Find where the given text appears and provide that cell's center as (x, y) coordinate. 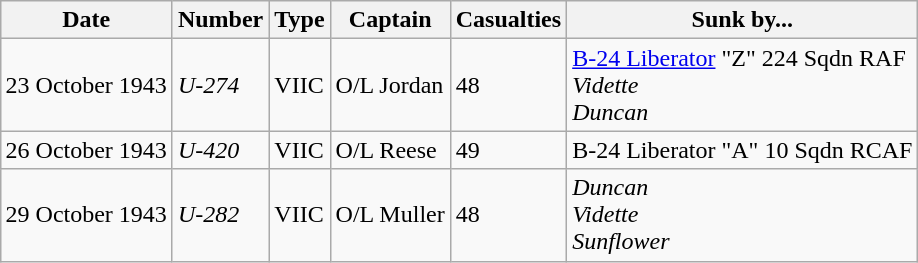
U-274 (220, 85)
O/L Jordan (390, 85)
Casualties (508, 20)
DuncanVidetteSunflower (742, 215)
Date (86, 20)
U-282 (220, 215)
Type (300, 20)
O/L Reese (390, 150)
B-24 Liberator "A" 10 Sqdn RCAF (742, 150)
Captain (390, 20)
O/L Muller (390, 215)
23 October 1943 (86, 85)
26 October 1943 (86, 150)
Sunk by... (742, 20)
Number (220, 20)
49 (508, 150)
29 October 1943 (86, 215)
B-24 Liberator "Z" 224 Sqdn RAFVidetteDuncan (742, 85)
U-420 (220, 150)
